Extract the [X, Y] coordinate from the center of the cell holding the provided text.  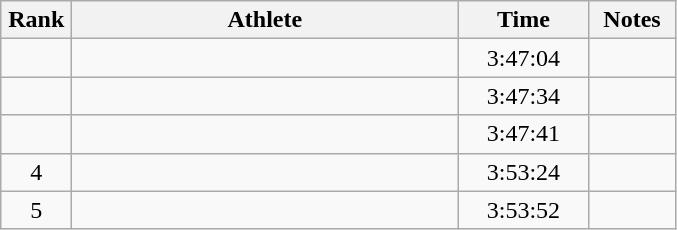
5 [36, 210]
3:53:24 [524, 172]
3:47:04 [524, 58]
3:47:34 [524, 96]
3:47:41 [524, 134]
Notes [632, 20]
Time [524, 20]
Athlete [265, 20]
4 [36, 172]
Rank [36, 20]
3:53:52 [524, 210]
